Locate the cell with the specified text and output its (X, Y) center coordinate. 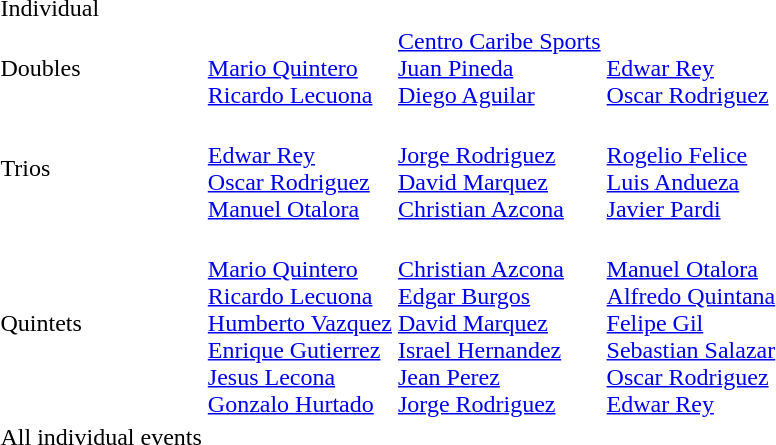
Christian AzconaEdgar BurgosDavid MarquezIsrael HernandezJean PerezJorge Rodriguez (499, 323)
Jorge RodriguezDavid MarquezChristian Azcona (499, 168)
Mario QuinteroRicardo Lecuona (300, 68)
Mario QuinteroRicardo LecuonaHumberto VazquezEnrique GutierrezJesus LeconaGonzalo Hurtado (300, 323)
Centro Caribe SportsJuan PinedaDiego Aguilar (499, 68)
Edwar ReyOscar RodriguezManuel Otalora (300, 168)
